From the cell containing the given text, extract its center point as [x, y] coordinate. 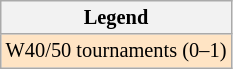
Legend [116, 17]
W40/50 tournaments (0–1) [116, 51]
